From the cell containing the given text, extract its center point as [X, Y] coordinate. 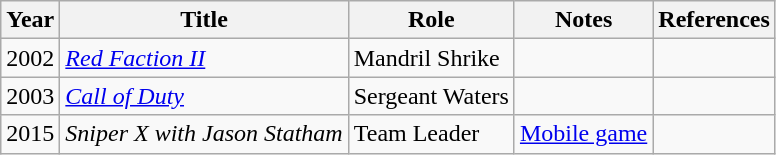
Red Faction II [204, 58]
Mobile game [583, 134]
Role [431, 20]
Notes [583, 20]
Team Leader [431, 134]
Title [204, 20]
2003 [30, 96]
References [714, 20]
2015 [30, 134]
Mandril Shrike [431, 58]
Sniper X with Jason Statham [204, 134]
Sergeant Waters [431, 96]
Year [30, 20]
2002 [30, 58]
Call of Duty [204, 96]
